Capture the cell that displays the provided text and extract its [x, y] central coordinate. 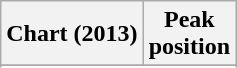
Peakposition [189, 34]
Chart (2013) [72, 34]
